Pinpoint the cell where the given text exists, returning its (X, Y) midpoint coordinate. 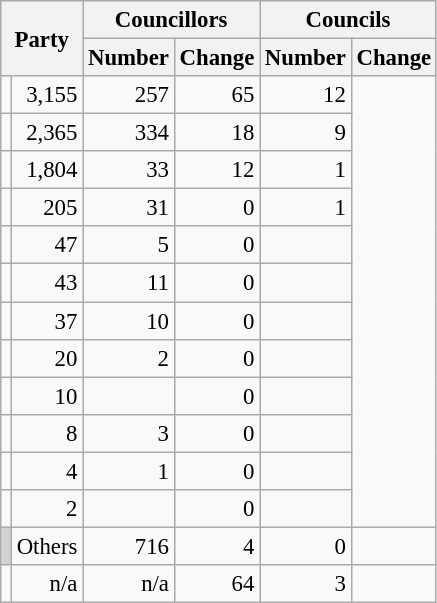
205 (46, 208)
18 (216, 133)
Party (42, 38)
33 (129, 170)
1,804 (46, 170)
Councillors (172, 20)
11 (129, 283)
37 (46, 321)
2,365 (46, 133)
716 (129, 546)
31 (129, 208)
9 (306, 133)
47 (46, 245)
Others (46, 546)
5 (129, 245)
334 (129, 133)
43 (46, 283)
Councils (348, 20)
257 (129, 95)
64 (216, 584)
8 (46, 433)
3,155 (46, 95)
65 (216, 95)
20 (46, 358)
